Return the (x, y) coordinate for the center point of the cell that contains the specified text.  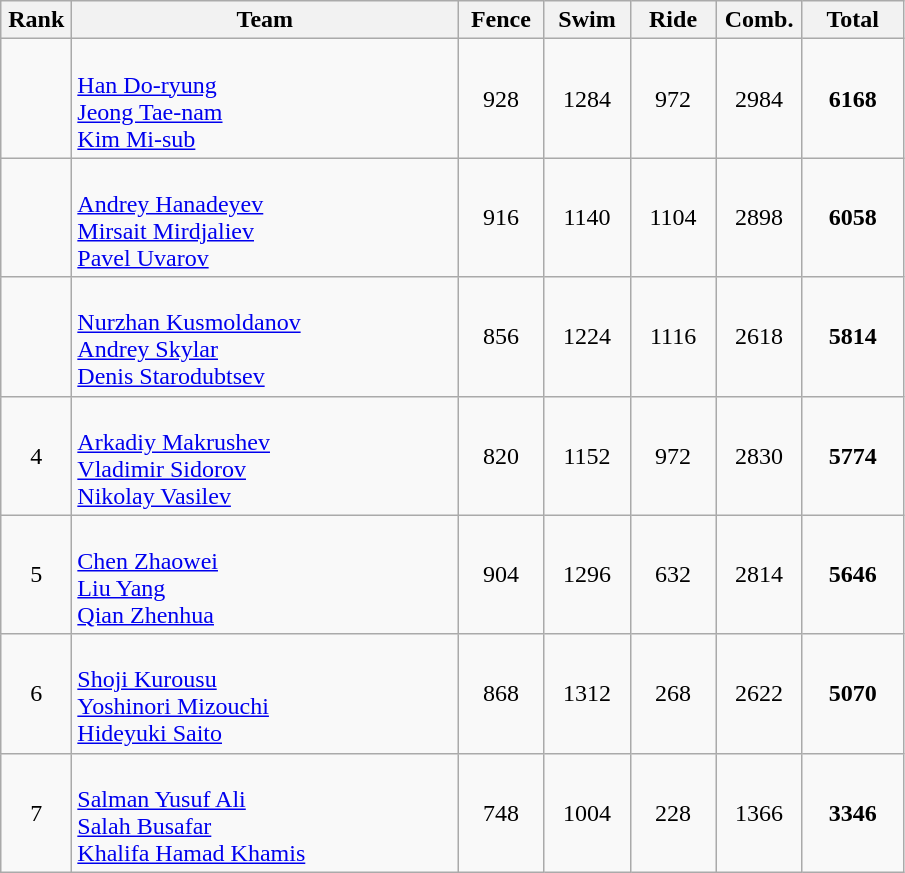
1224 (587, 336)
1366 (759, 812)
928 (501, 98)
1004 (587, 812)
1152 (587, 456)
Fence (501, 20)
Ride (673, 20)
Total (852, 20)
268 (673, 694)
Salman Yusuf AliSalah BusafarKhalifa Hamad Khamis (265, 812)
1312 (587, 694)
Team (265, 20)
6 (36, 694)
Rank (36, 20)
Han Do-ryungJeong Tae-namKim Mi-sub (265, 98)
2814 (759, 574)
2622 (759, 694)
Chen ZhaoweiLiu YangQian Zhenhua (265, 574)
904 (501, 574)
4 (36, 456)
2898 (759, 218)
7 (36, 812)
856 (501, 336)
868 (501, 694)
3346 (852, 812)
5774 (852, 456)
5070 (852, 694)
5646 (852, 574)
Nurzhan KusmoldanovAndrey SkylarDenis Starodubtsev (265, 336)
Comb. (759, 20)
916 (501, 218)
Swim (587, 20)
1104 (673, 218)
748 (501, 812)
1140 (587, 218)
6168 (852, 98)
2984 (759, 98)
228 (673, 812)
5814 (852, 336)
632 (673, 574)
2830 (759, 456)
Shoji KurousuYoshinori MizouchiHideyuki Saito (265, 694)
Arkadiy MakrushevVladimir SidorovNikolay Vasilev (265, 456)
1116 (673, 336)
1296 (587, 574)
6058 (852, 218)
5 (36, 574)
2618 (759, 336)
Andrey HanadeyevMirsait MirdjalievPavel Uvarov (265, 218)
1284 (587, 98)
820 (501, 456)
